Determine the (X, Y) coordinate at the center of the cell enclosing the given text.  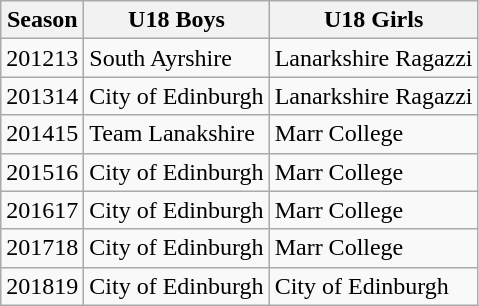
Season (42, 20)
Team Lanakshire (176, 134)
201314 (42, 96)
U18 Boys (176, 20)
201718 (42, 248)
South Ayrshire (176, 58)
201415 (42, 134)
201819 (42, 286)
201213 (42, 58)
201617 (42, 210)
U18 Girls (374, 20)
201516 (42, 172)
